Search for the cell housing the specified text and yield its (x, y) center coordinate. 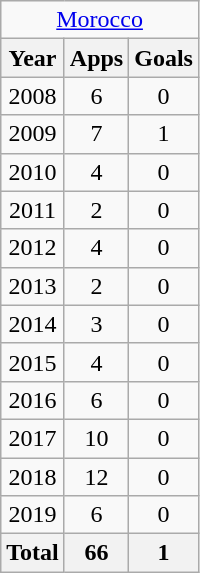
Year (33, 58)
2013 (33, 286)
2017 (33, 438)
2011 (33, 210)
2014 (33, 324)
Total (33, 553)
2019 (33, 515)
10 (96, 438)
Apps (96, 58)
Goals (164, 58)
2016 (33, 400)
12 (96, 477)
3 (96, 324)
2009 (33, 134)
2012 (33, 248)
2010 (33, 172)
2015 (33, 362)
2008 (33, 96)
2018 (33, 477)
66 (96, 553)
7 (96, 134)
Morocco (100, 20)
